Find where the given text appears and provide that cell's center as (x, y) coordinate. 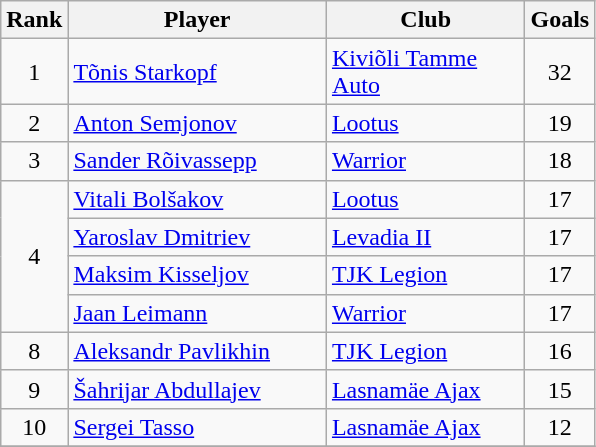
1 (34, 72)
Jaan Leimann (198, 313)
Tõnis Starkopf (198, 72)
Vitali Bolšakov (198, 199)
Anton Semjonov (198, 123)
15 (560, 389)
Sergei Tasso (198, 427)
4 (34, 256)
Levadia II (426, 237)
10 (34, 427)
12 (560, 427)
3 (34, 161)
Rank (34, 20)
Yaroslav Dmitriev (198, 237)
Maksim Kisseljov (198, 275)
18 (560, 161)
16 (560, 351)
9 (34, 389)
Sander Rõivassepp (198, 161)
8 (34, 351)
Kiviõli Tamme Auto (426, 72)
Aleksandr Pavlikhin (198, 351)
Goals (560, 20)
Šahrijar Abdullajev (198, 389)
Player (198, 20)
Club (426, 20)
19 (560, 123)
2 (34, 123)
32 (560, 72)
